Determine the (x, y) coordinate at the center of the cell enclosing the given text.  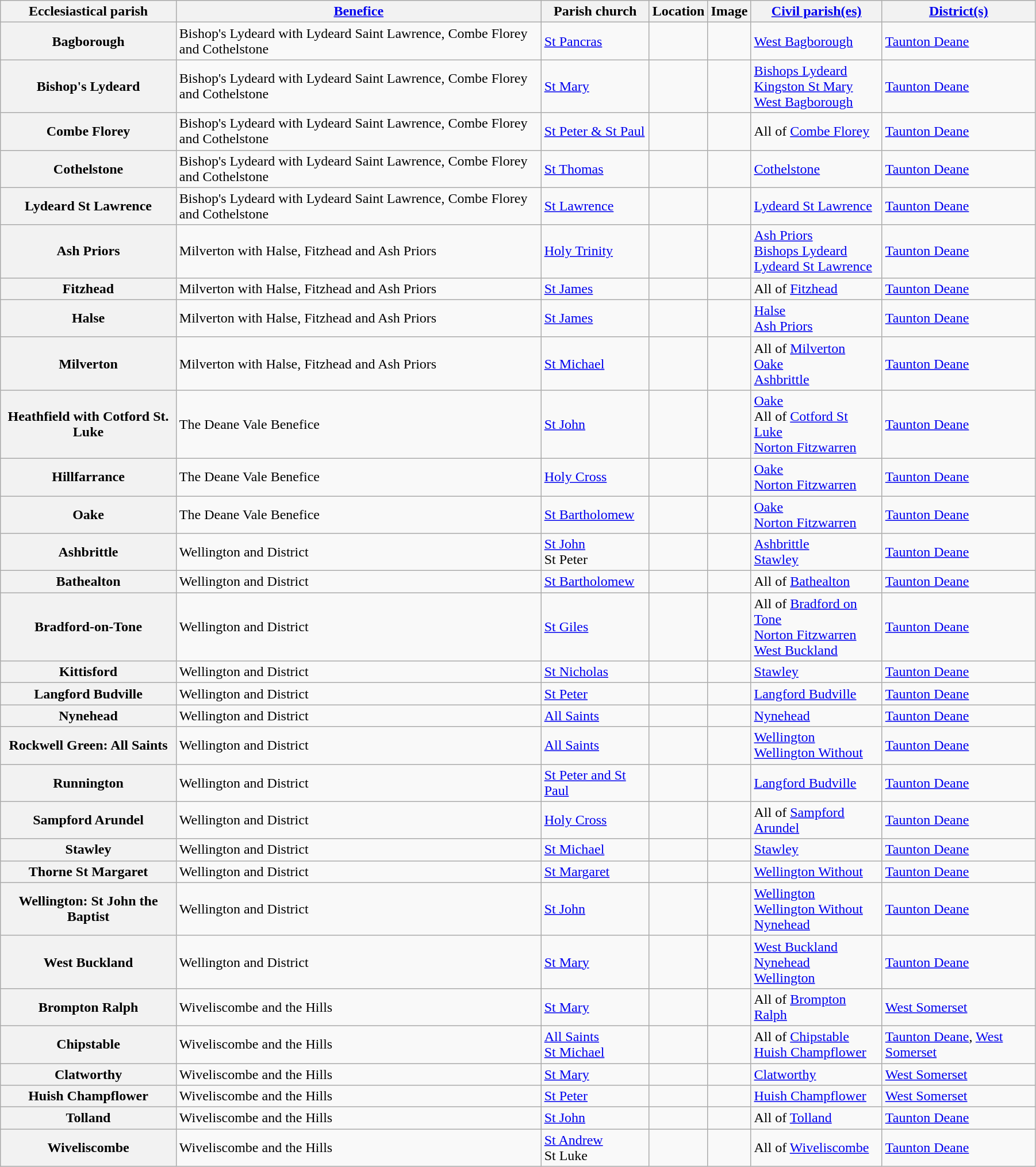
Bishops Lydeard Kingston St Mary West Bagborough (816, 86)
Hillfarrance (89, 477)
Wellington Wellington Without (816, 745)
Runnington (89, 783)
Oake All of Cotford St Luke Norton Fitzwarren (816, 424)
All of Wiveliscombe (816, 1147)
All of Sampford Arundel (816, 820)
Taunton Deane, West Somerset (958, 1044)
St AndrewSt Luke (595, 1147)
Thorne St Margaret (89, 872)
Bishop's Lydeard (89, 86)
St Nicholas (595, 672)
All of Brompton Ralph (816, 1007)
St Pancras (595, 41)
West Buckland Nynehead Wellington (816, 962)
Benefice (359, 11)
Bathealton (89, 582)
District(s) (958, 11)
West Bagborough (816, 41)
St Lawrence (595, 206)
St Margaret (595, 872)
Wellington: St John the Baptist (89, 909)
Brompton Ralph (89, 1007)
Combe Florey (89, 131)
Sampford Arundel (89, 820)
Civil parish(es) (816, 11)
Chipstable (89, 1044)
Wellington Wellington Without Nynehead (816, 909)
Bradford-on-Tone (89, 627)
Ash Priors Bishops Lydeard Lydeard St Lawrence (816, 251)
Ecclesiastical parish (89, 11)
Wiveliscombe (89, 1147)
Kittisford (89, 672)
All of Fitzhead (816, 289)
All SaintsSt Michael (595, 1044)
Rockwell Green: All Saints (89, 745)
All of Tolland (816, 1118)
St Giles (595, 627)
Parish church (595, 11)
Oake (89, 514)
St JohnSt Peter (595, 552)
West Buckland (89, 962)
St Peter & St Paul (595, 131)
AshbrittleStawley (816, 552)
Tolland (89, 1118)
All of Bathealton (816, 582)
All of Chipstable Huish Champflower (816, 1044)
Holy Trinity (595, 251)
St Peter and St Paul (595, 783)
Wellington Without (816, 872)
Location (678, 11)
Halse Ash Priors (816, 318)
Fitzhead (89, 289)
Ashbrittle (89, 552)
Milverton (89, 363)
Heathfield with Cotford St. Luke (89, 424)
Bagborough (89, 41)
Image (729, 11)
All of Bradford on Tone Norton FitzwarrenWest Buckland (816, 627)
All of Combe Florey (816, 131)
All of Milverton Oake Ashbrittle (816, 363)
Ash Priors (89, 251)
St Thomas (595, 169)
Halse (89, 318)
